Scan for the cell matching the given text and deliver its [X, Y] coordinate at center. 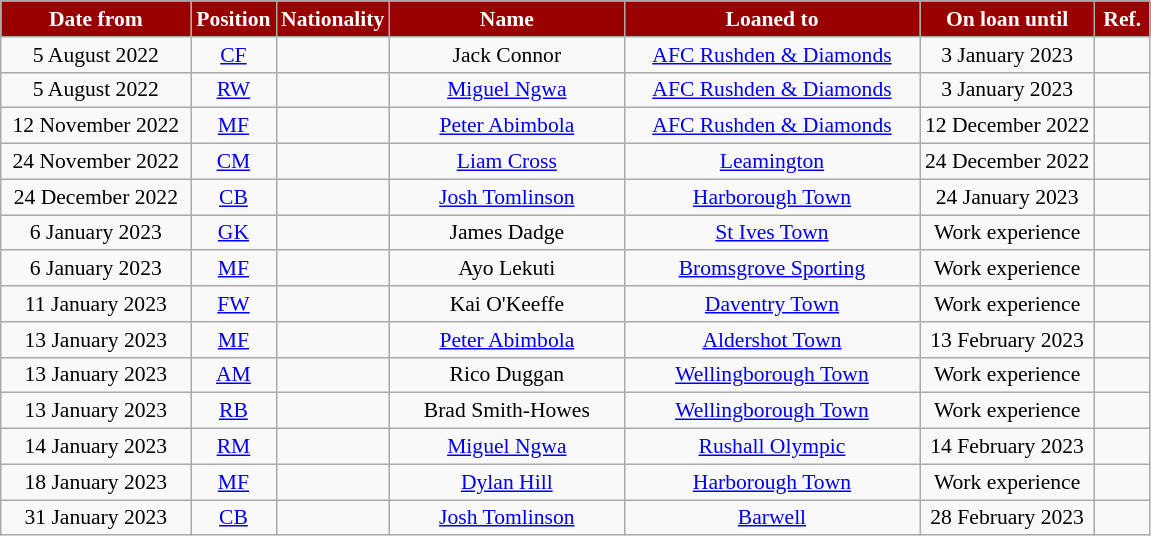
Jack Connor [506, 55]
Nationality [332, 19]
Ayo Lekuti [506, 269]
RM [234, 447]
Daventry Town [772, 304]
Leamington [772, 162]
Position [234, 19]
11 January 2023 [96, 304]
13 February 2023 [1008, 340]
Kai O'Keeffe [506, 304]
12 November 2022 [96, 126]
12 December 2022 [1008, 126]
AM [234, 375]
RW [234, 90]
31 January 2023 [96, 518]
Aldershot Town [772, 340]
CM [234, 162]
Barwell [772, 518]
CF [234, 55]
Rushall Olympic [772, 447]
Name [506, 19]
14 February 2023 [1008, 447]
Rico Duggan [506, 375]
GK [234, 233]
On loan until [1008, 19]
28 February 2023 [1008, 518]
Liam Cross [506, 162]
FW [234, 304]
James Dadge [506, 233]
24 January 2023 [1008, 197]
Bromsgrove Sporting [772, 269]
St Ives Town [772, 233]
Loaned to [772, 19]
RB [234, 411]
Date from [96, 19]
Ref. [1122, 19]
Dylan Hill [506, 482]
18 January 2023 [96, 482]
14 January 2023 [96, 447]
Brad Smith-Howes [506, 411]
24 November 2022 [96, 162]
